Locate the cell with the specified text and output its (X, Y) center coordinate. 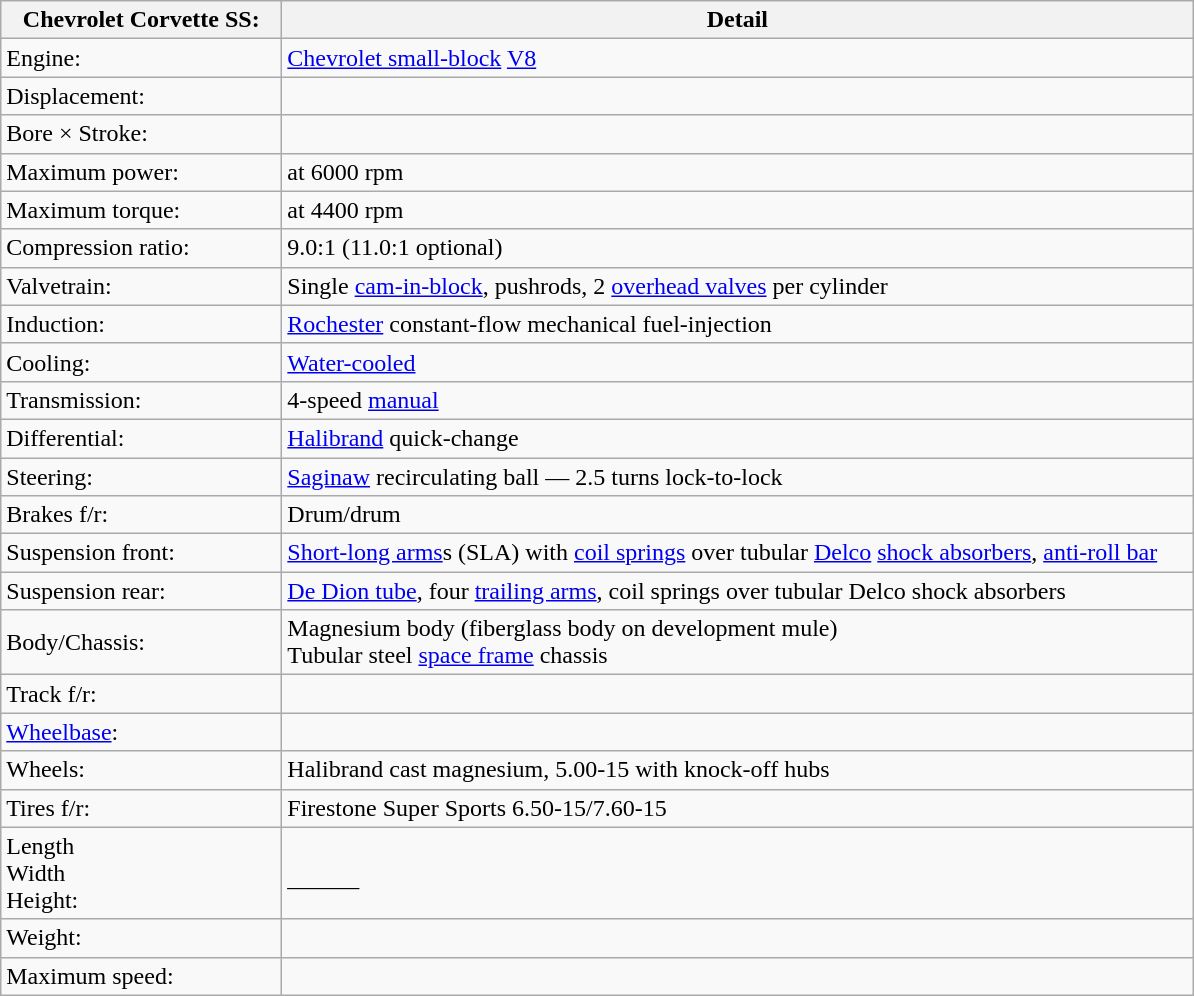
Drum/drum (738, 515)
Differential: (142, 438)
Rochester constant-flow mechanical fuel-injection (738, 324)
Suspension rear: (142, 591)
Track f/r: (142, 694)
Short-long armss (SLA) with coil springs over tubular Delco shock absorbers, anti-roll bar (738, 553)
at 6000 rpm (738, 172)
Single cam-in-block, pushrods, 2 overhead valves per cylinder (738, 286)
Weight: (142, 938)
Suspension front: (142, 553)
Engine: (142, 58)
9.0:1 (11.0:1 optional) (738, 248)
Valvetrain: (142, 286)
Displacement: (142, 96)
Body/Chassis: (142, 642)
Tires f/r: (142, 808)
Cooling: (142, 362)
Induction: (142, 324)
Magnesium body (fiberglass body on development mule)Tubular steel space frame chassis (738, 642)
Bore × Stroke: (142, 134)
Halibrand cast magnesium, 5.00-15 with knock-off hubs (738, 770)
at 4400 rpm (738, 210)
Steering: (142, 477)
Chevrolet small-block V8 (738, 58)
Transmission: (142, 400)
Wheels: (142, 770)
Maximum power: (142, 172)
Compression ratio: (142, 248)
Detail (738, 20)
4-speed manual (738, 400)
——— (738, 873)
Chevrolet Corvette SS: (142, 20)
Wheelbase: (142, 732)
Water-cooled (738, 362)
Maximum torque: (142, 210)
Halibrand quick-change (738, 438)
LengthWidthHeight: (142, 873)
Saginaw recirculating ball — 2.5 turns lock-to-lock (738, 477)
Firestone Super Sports 6.50-15/7.60-15 (738, 808)
De Dion tube, four trailing arms, coil springs over tubular Delco shock absorbers (738, 591)
Maximum speed: (142, 976)
Brakes f/r: (142, 515)
